Identify which cell holds the provided text, then report its (X, Y) central coordinate. 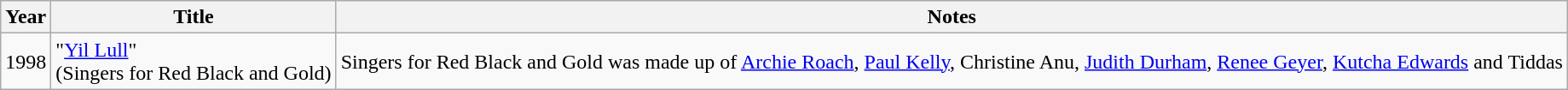
Notes (952, 17)
Year (26, 17)
Singers for Red Black and Gold was made up of Archie Roach, Paul Kelly, Christine Anu, Judith Durham, Renee Geyer, Kutcha Edwards and Tiddas (952, 62)
Title (194, 17)
"Yil Lull"(Singers for Red Black and Gold) (194, 62)
1998 (26, 62)
